Provide the (x, y) coordinate of the cell's center where the given text is located.  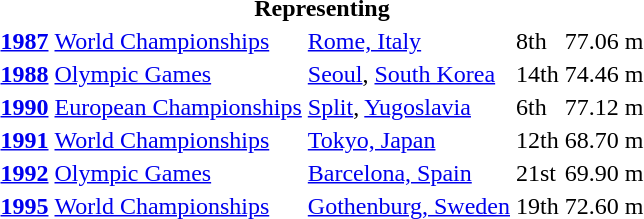
12th (538, 140)
Split, Yugoslavia (408, 107)
Barcelona, Spain (408, 173)
21st (538, 173)
Rome, Italy (408, 41)
8th (538, 41)
European Championships (178, 107)
Tokyo, Japan (408, 140)
6th (538, 107)
Seoul, South Korea (408, 74)
14th (538, 74)
